Determine the [X, Y] coordinate at the center of the cell enclosing the given text.  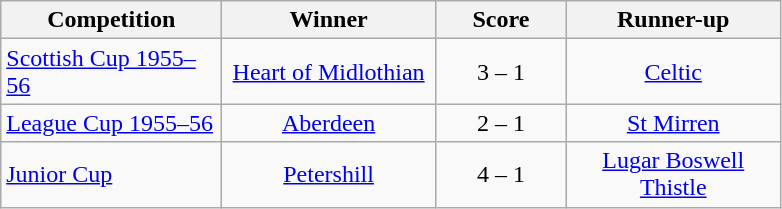
Competition [112, 20]
Aberdeen [329, 123]
3 – 1 [500, 72]
Runner-up [673, 20]
4 – 1 [500, 174]
Heart of Midlothian [329, 72]
Score [500, 20]
St Mirren [673, 123]
Petershill [329, 174]
Lugar Boswell Thistle [673, 174]
Winner [329, 20]
2 – 1 [500, 123]
Junior Cup [112, 174]
League Cup 1955–56 [112, 123]
Celtic [673, 72]
Scottish Cup 1955–56 [112, 72]
